Search for the cell housing the specified text and yield its (x, y) center coordinate. 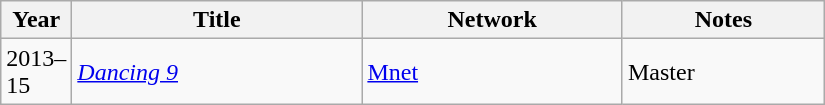
Title (217, 20)
Mnet (492, 72)
Year (36, 20)
Notes (723, 20)
2013–15 (36, 72)
Master (723, 72)
Dancing 9 (217, 72)
Network (492, 20)
